For the text-containing cell, return its midpoint in (x, y) coordinate format. 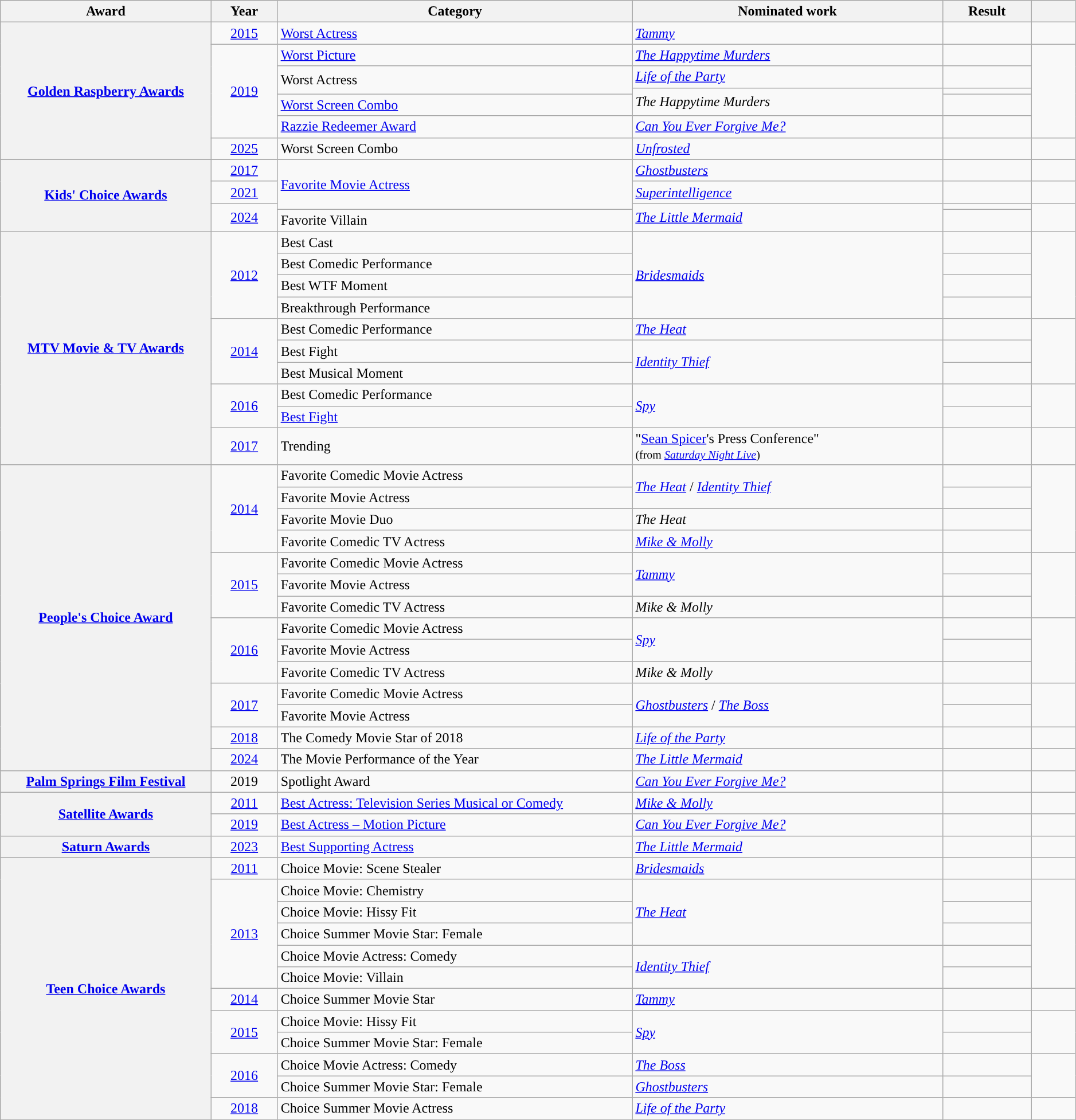
Choice Summer Movie Actress (455, 1109)
The Comedy Movie Star of 2018 (455, 738)
Saturn Awards (105, 847)
Razzie Redeemer Award (455, 127)
Unfrosted (788, 148)
The Boss (788, 1065)
Nominated work (788, 11)
Favorite Villain (455, 220)
Spotlight Award (455, 781)
The Heat / Identity Thief (788, 487)
2023 (244, 847)
2025 (244, 148)
The Movie Performance of the Year (455, 759)
Best WTF Moment (455, 286)
People's Choice Award (105, 618)
2012 (244, 275)
Kids' Choice Awards (105, 195)
Choice Summer Movie Star (455, 1000)
Best Actress: Television Series Musical or Comedy (455, 803)
Category (455, 11)
Award (105, 11)
Breakthrough Performance (455, 308)
MTV Movie & TV Awards (105, 348)
2021 (244, 192)
Satellite Awards (105, 814)
Year (244, 11)
2013 (244, 934)
Favorite Movie Duo (455, 519)
Trending (455, 446)
Superintelligence (788, 192)
Choice Movie: Villain (455, 978)
Worst Picture (455, 55)
Best Supporting Actress (455, 847)
Choice Movie: Chemistry (455, 890)
"Sean Spicer's Press Conference" (from Saturday Night Live) (788, 446)
Teen Choice Awards (105, 988)
Best Musical Moment (455, 373)
Choice Movie: Scene Stealer (455, 868)
Ghostbusters / The Boss (788, 705)
Best Actress – Motion Picture (455, 825)
Result (987, 11)
Palm Springs Film Festival (105, 781)
Golden Raspberry Awards (105, 91)
Best Cast (455, 242)
